Search for the cell housing the specified text and yield its (X, Y) center coordinate. 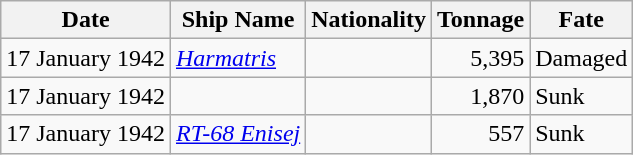
Damaged (582, 58)
Nationality (369, 20)
Fate (582, 20)
1,870 (480, 96)
Date (86, 20)
Ship Name (238, 20)
Tonnage (480, 20)
RT-68 Enisej (238, 134)
Harmatris (238, 58)
557 (480, 134)
5,395 (480, 58)
